Extract the (x, y) coordinate from the center of the cell holding the provided text.  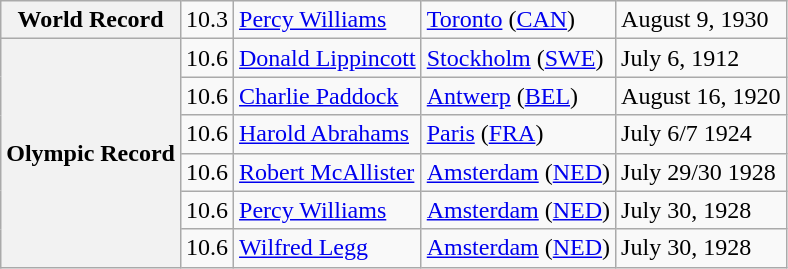
Donald Lippincott (328, 58)
Antwerp (BEL) (518, 96)
Charlie Paddock (328, 96)
Harold Abrahams (328, 134)
Paris (FRA) (518, 134)
July 6, 1912 (701, 58)
Wilfred Legg (328, 248)
August 16, 1920 (701, 96)
Stockholm (SWE) (518, 58)
Toronto (CAN) (518, 20)
July 6/7 1924 (701, 134)
July 29/30 1928 (701, 172)
Robert McAllister (328, 172)
10.3 (206, 20)
Olympic Record (91, 153)
World Record (91, 20)
August 9, 1930 (701, 20)
